Detect which cell encompasses the target text, then output its (x, y) center coordinate. 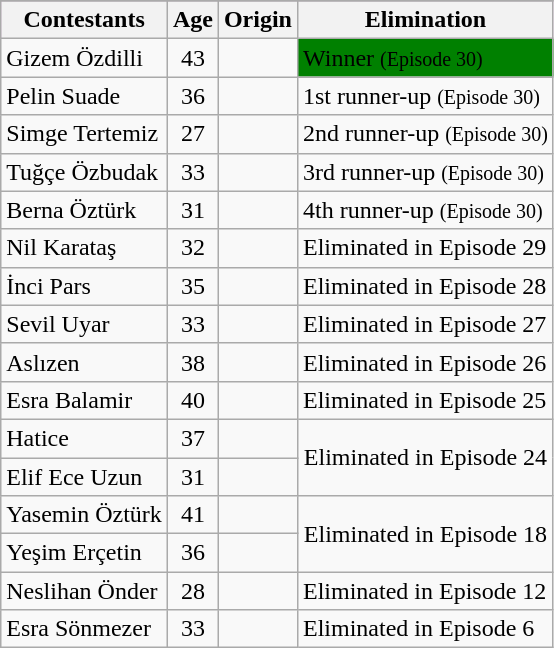
40 (192, 400)
Eliminated in Episode 26 (425, 362)
Yasemin Öztürk (84, 515)
Eliminated in Episode 25 (425, 400)
3rd runner-up (Episode 30) (425, 172)
Elimination (425, 20)
Berna Öztürk (84, 210)
Age (192, 20)
Contestants (84, 20)
28 (192, 591)
Pelin Suade (84, 96)
Elif Ece Uzun (84, 477)
Origin (258, 20)
Sevil Uyar (84, 324)
43 (192, 58)
Gizem Özdilli (84, 58)
2nd runner-up (Episode 30) (425, 134)
Esra Sönmezer (84, 629)
41 (192, 515)
Tuğçe Özbudak (84, 172)
Eliminated in Episode 18 (425, 534)
Eliminated in Episode 6 (425, 629)
Simge Tertemiz (84, 134)
Hatice (84, 438)
Winner (Episode 30) (425, 58)
35 (192, 286)
Neslihan Önder (84, 591)
4th runner-up (Episode 30) (425, 210)
Eliminated in Episode 24 (425, 457)
İnci Pars (84, 286)
Nil Karataş (84, 248)
Aslızen (84, 362)
Eliminated in Episode 27 (425, 324)
1st runner-up (Episode 30) (425, 96)
Eliminated in Episode 12 (425, 591)
37 (192, 438)
38 (192, 362)
32 (192, 248)
27 (192, 134)
Esra Balamir (84, 400)
Eliminated in Episode 28 (425, 286)
Yeşim Erçetin (84, 553)
Eliminated in Episode 29 (425, 248)
